Find where the given text appears and provide that cell's center as (X, Y) coordinate. 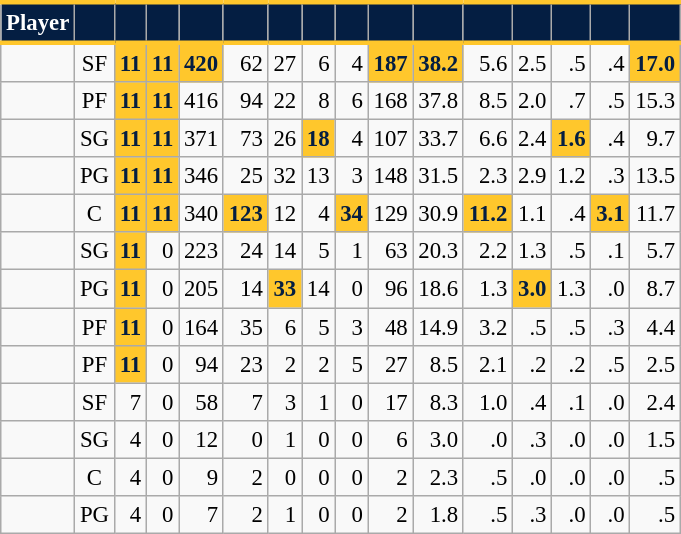
420 (202, 62)
24 (246, 251)
2.1 (488, 364)
13 (318, 176)
11.7 (655, 214)
18.6 (438, 289)
48 (390, 327)
62 (246, 62)
340 (202, 214)
11.2 (488, 214)
18 (318, 139)
1.6 (572, 139)
346 (202, 176)
5.7 (655, 251)
2.0 (532, 101)
3.1 (610, 214)
96 (390, 289)
8.7 (655, 289)
9 (202, 477)
1.5 (655, 439)
25 (246, 176)
6.6 (488, 139)
58 (202, 402)
23 (246, 364)
73 (246, 139)
4.4 (655, 327)
168 (390, 101)
35 (246, 327)
371 (202, 139)
1.8 (438, 515)
.7 (572, 101)
Player (38, 22)
3.2 (488, 327)
13.5 (655, 176)
33.7 (438, 139)
148 (390, 176)
32 (284, 176)
22 (284, 101)
31.5 (438, 176)
1.1 (532, 214)
33 (284, 289)
416 (202, 101)
17 (390, 402)
15.3 (655, 101)
37.8 (438, 101)
9.7 (655, 139)
38.2 (438, 62)
14.9 (438, 327)
34 (352, 214)
1.2 (572, 176)
187 (390, 62)
17.0 (655, 62)
30.9 (438, 214)
107 (390, 139)
2.9 (532, 176)
223 (202, 251)
20.3 (438, 251)
5.6 (488, 62)
8.3 (438, 402)
1.0 (488, 402)
63 (390, 251)
129 (390, 214)
26 (284, 139)
2.2 (488, 251)
8 (318, 101)
123 (246, 214)
164 (202, 327)
205 (202, 289)
